Determine the (x, y) coordinate at the center of the cell enclosing the given text.  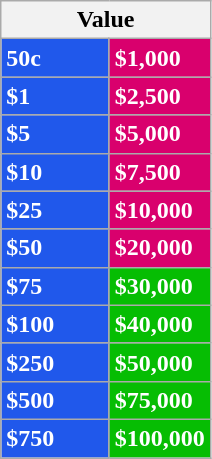
$5 (56, 134)
$100,000 (160, 438)
$10,000 (160, 210)
$50,000 (160, 362)
$1 (56, 96)
Value (106, 20)
$1,000 (160, 58)
$20,000 (160, 248)
$75,000 (160, 400)
$250 (56, 362)
$7,500 (160, 172)
$750 (56, 438)
$500 (56, 400)
$5,000 (160, 134)
$25 (56, 210)
$10 (56, 172)
$40,000 (160, 324)
$30,000 (160, 286)
50c (56, 58)
$50 (56, 248)
$100 (56, 324)
$2,500 (160, 96)
$75 (56, 286)
